Scan for the cell matching the given text and deliver its [x, y] coordinate at center. 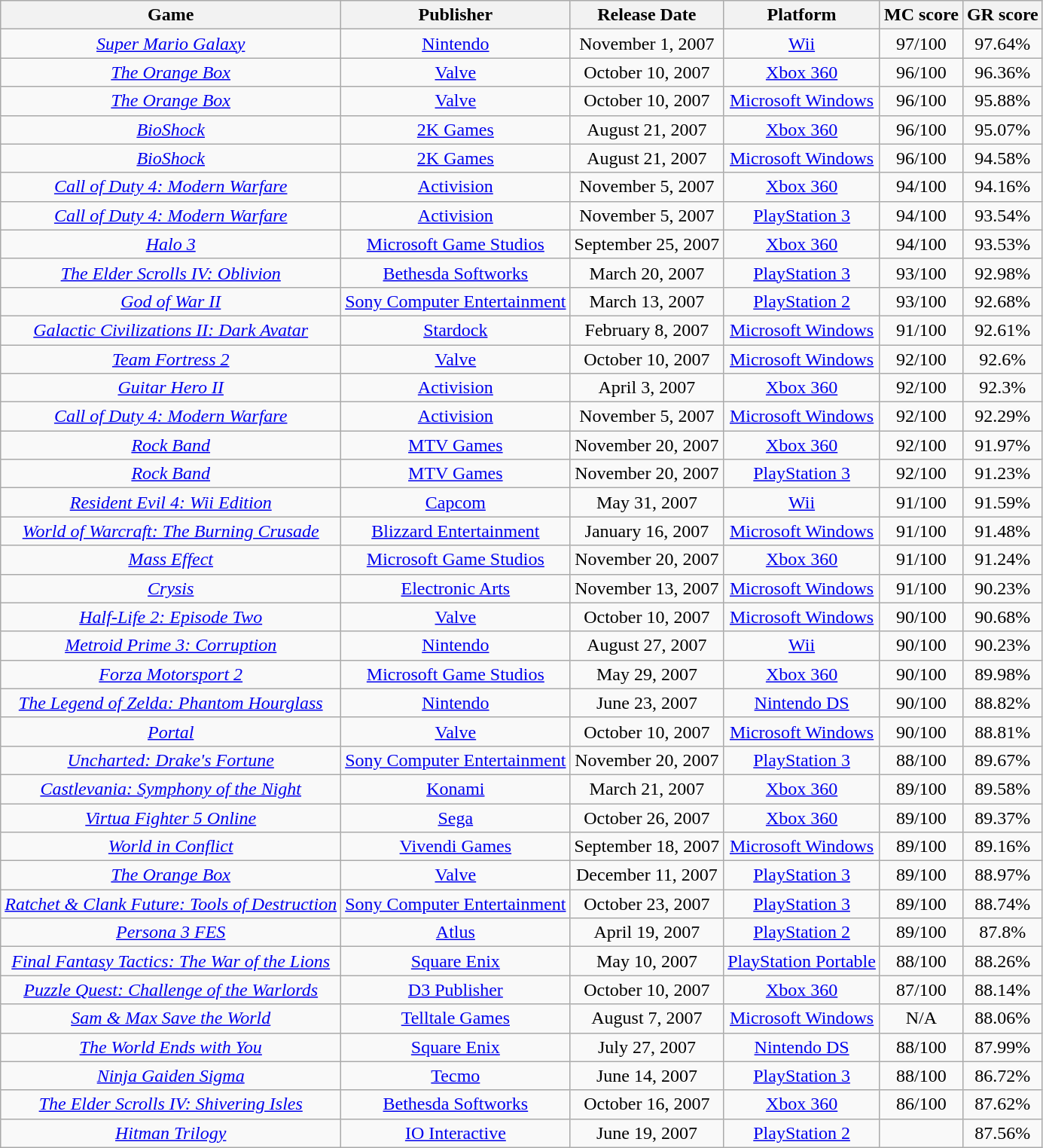
Tecmo [456, 1076]
Ratchet & Clank Future: Tools of Destruction [171, 904]
IO Interactive [456, 1133]
Stardock [456, 330]
Team Fortress 2 [171, 359]
GR score [1002, 15]
87.8% [1002, 933]
92.61% [1002, 330]
World of Warcraft: The Burning Crusade [171, 531]
PlayStation Portable [802, 961]
88.06% [1002, 1018]
88.14% [1002, 990]
91.59% [1002, 502]
The World Ends with You [171, 1047]
August 7, 2007 [647, 1018]
April 19, 2007 [647, 933]
The Legend of Zelda: Phantom Hourglass [171, 703]
91.48% [1002, 531]
Galactic Civilizations II: Dark Avatar [171, 330]
89.58% [1002, 789]
88.82% [1002, 703]
Portal [171, 731]
January 16, 2007 [647, 531]
November 1, 2007 [647, 44]
Puzzle Quest: Challenge of the Warlords [171, 990]
Half-Life 2: Episode Two [171, 617]
87.56% [1002, 1133]
Super Mario Galaxy [171, 44]
May 29, 2007 [647, 674]
June 19, 2007 [647, 1133]
87.62% [1002, 1104]
92.29% [1002, 417]
Atlus [456, 933]
88.97% [1002, 875]
February 8, 2007 [647, 330]
May 31, 2007 [647, 502]
MC score [921, 15]
August 27, 2007 [647, 646]
86/100 [921, 1104]
91.23% [1002, 474]
December 11, 2007 [647, 875]
September 25, 2007 [647, 244]
May 10, 2007 [647, 961]
Resident Evil 4: Wii Edition [171, 502]
Electronic Arts [456, 588]
Platform [802, 15]
Release Date [647, 15]
91.97% [1002, 445]
90.68% [1002, 617]
Final Fantasy Tactics: The War of the Lions [171, 961]
God of War II [171, 301]
Halo 3 [171, 244]
95.88% [1002, 101]
94.16% [1002, 187]
March 13, 2007 [647, 301]
94.58% [1002, 158]
March 21, 2007 [647, 789]
Castlevania: Symphony of the Night [171, 789]
July 27, 2007 [647, 1047]
October 26, 2007 [647, 817]
89.67% [1002, 760]
Sega [456, 817]
92.3% [1002, 388]
October 23, 2007 [647, 904]
95.07% [1002, 130]
88.74% [1002, 904]
April 3, 2007 [647, 388]
97/100 [921, 44]
Sam & Max Save the World [171, 1018]
N/A [921, 1018]
The Elder Scrolls IV: Shivering Isles [171, 1104]
Virtua Fighter 5 Online [171, 817]
96.36% [1002, 72]
Crysis [171, 588]
Game [171, 15]
88.81% [1002, 731]
Telltale Games [456, 1018]
92.68% [1002, 301]
88.26% [1002, 961]
The Elder Scrolls IV: Oblivion [171, 273]
93.53% [1002, 244]
World in Conflict [171, 847]
Ninja Gaiden Sigma [171, 1076]
Mass Effect [171, 560]
89.16% [1002, 847]
86.72% [1002, 1076]
87.99% [1002, 1047]
Publisher [456, 15]
Uncharted: Drake's Fortune [171, 760]
89.37% [1002, 817]
93.54% [1002, 215]
Blizzard Entertainment [456, 531]
Konami [456, 789]
Vivendi Games [456, 847]
October 16, 2007 [647, 1104]
Hitman Trilogy [171, 1133]
Persona 3 FES [171, 933]
March 20, 2007 [647, 273]
Capcom [456, 502]
Metroid Prime 3: Corruption [171, 646]
June 14, 2007 [647, 1076]
Guitar Hero II [171, 388]
November 13, 2007 [647, 588]
June 23, 2007 [647, 703]
89.98% [1002, 674]
September 18, 2007 [647, 847]
92.98% [1002, 273]
87/100 [921, 990]
97.64% [1002, 44]
Forza Motorsport 2 [171, 674]
91.24% [1002, 560]
92.6% [1002, 359]
D3 Publisher [456, 990]
